Search for the cell housing the specified text and yield its [X, Y] center coordinate. 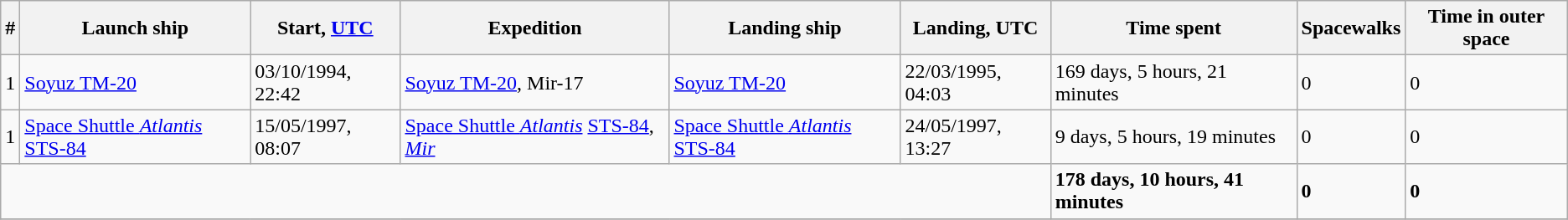
Expedition [534, 28]
Space Shuttle Atlantis STS-84, Mir [534, 137]
Spacewalks [1351, 28]
178 days, 10 hours, 41 minutes [1173, 191]
24/05/1997, 13:27 [975, 137]
169 days, 5 hours, 21 minutes [1173, 82]
Time spent [1173, 28]
Launch ship [136, 28]
Start, UTC [325, 28]
Landing ship [785, 28]
9 days, 5 hours, 19 minutes [1173, 137]
03/10/1994, 22:42 [325, 82]
Soyuz TM-20, Mir-17 [534, 82]
22/03/1995, 04:03 [975, 82]
Landing, UTC [975, 28]
# [10, 28]
Time in outer space [1486, 28]
15/05/1997, 08:07 [325, 137]
